Provide the [x, y] coordinate of the cell's center where the given text is located.  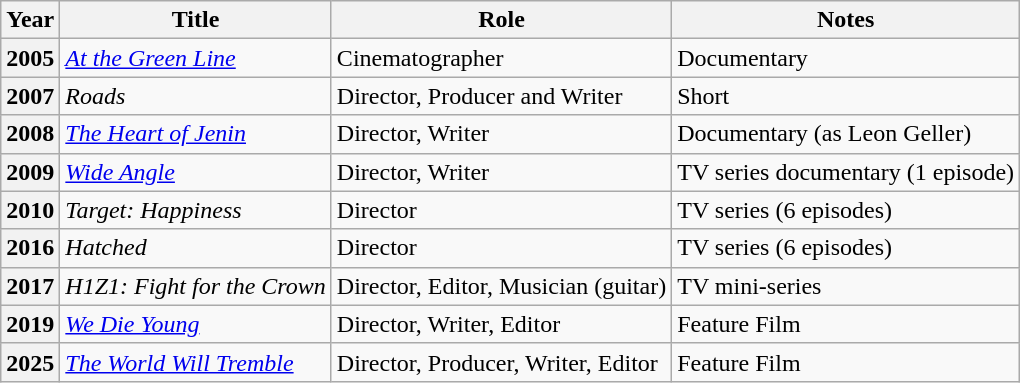
Title [196, 20]
2009 [30, 172]
2007 [30, 96]
Director, Writer, Editor [501, 324]
Cinematographer [501, 58]
Target: Happiness [196, 210]
Role [501, 20]
H1Z1: Fight for the Crown [196, 286]
Hatched [196, 248]
Short [846, 96]
2019 [30, 324]
We Die Young [196, 324]
2005 [30, 58]
The Heart of Jenin [196, 134]
2008 [30, 134]
Notes [846, 20]
Year [30, 20]
Director, Producer, Writer, Editor [501, 362]
2017 [30, 286]
The World Will Tremble [196, 362]
Director, Producer and Writer [501, 96]
At the Green Line [196, 58]
2010 [30, 210]
2016 [30, 248]
Director, Editor, Musician (guitar) [501, 286]
2025 [30, 362]
TV mini-series [846, 286]
TV series documentary (1 episode) [846, 172]
Roads [196, 96]
Wide Angle [196, 172]
Documentary (as Leon Geller) [846, 134]
Documentary [846, 58]
